Capture the cell that displays the provided text and extract its (X, Y) central coordinate. 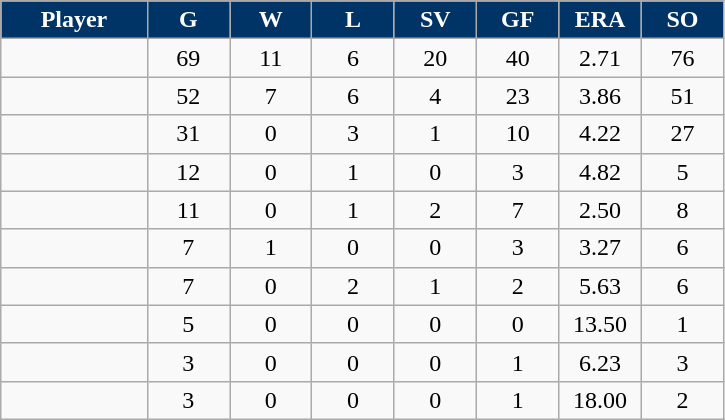
27 (682, 134)
20 (435, 58)
W (271, 20)
5.63 (600, 286)
G (188, 20)
6.23 (600, 362)
SO (682, 20)
40 (518, 58)
4 (435, 96)
8 (682, 210)
51 (682, 96)
23 (518, 96)
52 (188, 96)
10 (518, 134)
3.27 (600, 248)
69 (188, 58)
3.86 (600, 96)
SV (435, 20)
4.82 (600, 172)
31 (188, 134)
Player (74, 20)
13.50 (600, 324)
76 (682, 58)
2.50 (600, 210)
18.00 (600, 400)
4.22 (600, 134)
ERA (600, 20)
12 (188, 172)
L (353, 20)
GF (518, 20)
2.71 (600, 58)
